From the cell containing the given text, extract its center point as [x, y] coordinate. 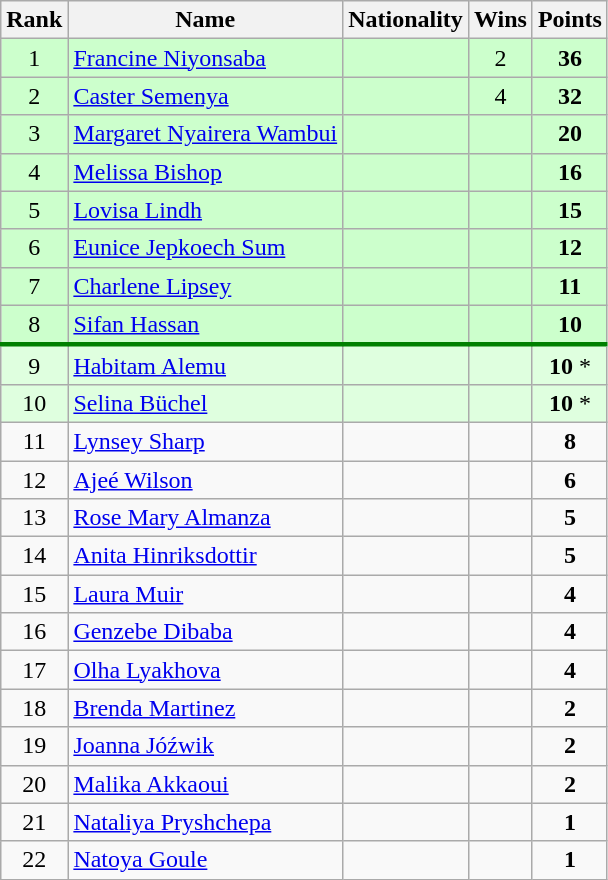
14 [34, 556]
Nationality [406, 20]
13 [34, 518]
Malika Akkaoui [206, 784]
Name [206, 20]
Laura Muir [206, 594]
Olha Lyakhova [206, 670]
3 [34, 134]
18 [34, 708]
Caster Semenya [206, 96]
Natoya Goule [206, 860]
7 [34, 286]
Lynsey Sharp [206, 441]
21 [34, 822]
Genzebe Dibaba [206, 632]
Joanna Jóźwik [206, 746]
9 [34, 365]
Nataliya Pryshchepa [206, 822]
Melissa Bishop [206, 172]
22 [34, 860]
Ajeé Wilson [206, 479]
Anita Hinriksdottir [206, 556]
Rose Mary Almanza [206, 518]
Charlene Lipsey [206, 286]
Habitam Alemu [206, 365]
Selina Büchel [206, 403]
Lovisa Lindh [206, 210]
Wins [500, 20]
17 [34, 670]
Points [570, 20]
Margaret Nyairera Wambui [206, 134]
36 [570, 58]
Sifan Hassan [206, 325]
Eunice Jepkoech Sum [206, 248]
32 [570, 96]
Rank [34, 20]
Francine Niyonsaba [206, 58]
Brenda Martinez [206, 708]
19 [34, 746]
